Determine the (X, Y) coordinate at the center of the cell enclosing the given text.  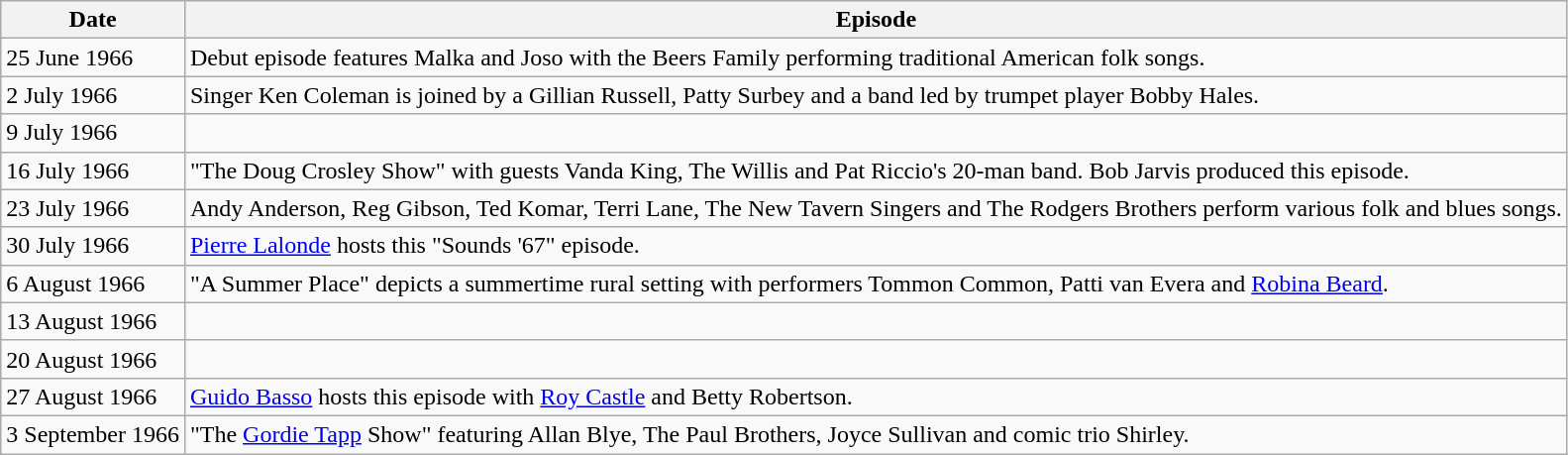
Debut episode features Malka and Joso with the Beers Family performing traditional American folk songs. (876, 57)
"The Gordie Tapp Show" featuring Allan Blye, The Paul Brothers, Joyce Sullivan and comic trio Shirley. (876, 434)
2 July 1966 (93, 95)
9 July 1966 (93, 133)
"The Doug Crosley Show" with guests Vanda King, The Willis and Pat Riccio's 20-man band. Bob Jarvis produced this episode. (876, 171)
25 June 1966 (93, 57)
Date (93, 20)
3 September 1966 (93, 434)
16 July 1966 (93, 171)
27 August 1966 (93, 397)
Guido Basso hosts this episode with Roy Castle and Betty Robertson. (876, 397)
23 July 1966 (93, 208)
6 August 1966 (93, 284)
13 August 1966 (93, 321)
20 August 1966 (93, 359)
Pierre Lalonde hosts this "Sounds '67" episode. (876, 246)
Andy Anderson, Reg Gibson, Ted Komar, Terri Lane, The New Tavern Singers and The Rodgers Brothers perform various folk and blues songs. (876, 208)
Singer Ken Coleman is joined by a Gillian Russell, Patty Surbey and a band led by trumpet player Bobby Hales. (876, 95)
30 July 1966 (93, 246)
Episode (876, 20)
"A Summer Place" depicts a summertime rural setting with performers Tommon Common, Patti van Evera and Robina Beard. (876, 284)
